Pinpoint the cell where the given text exists, returning its (X, Y) midpoint coordinate. 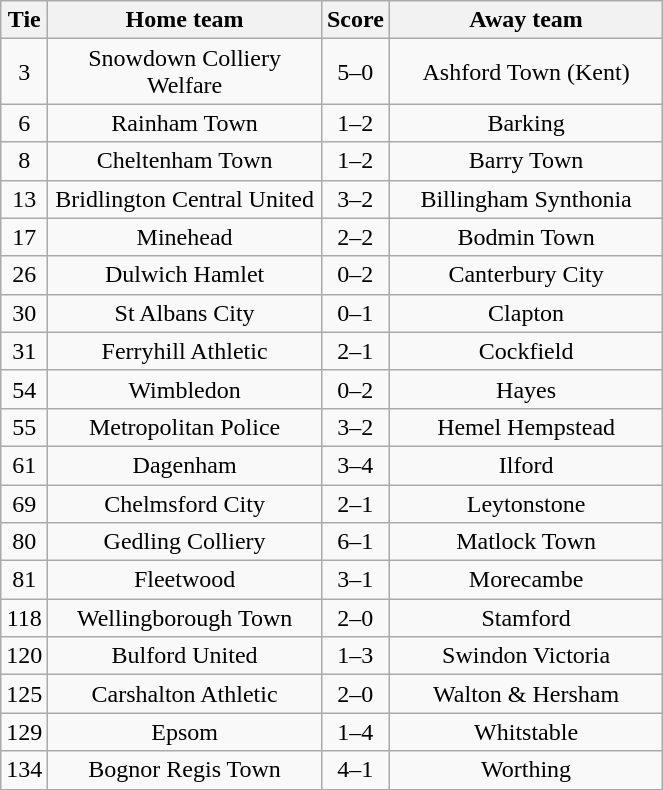
1–4 (355, 732)
Swindon Victoria (526, 656)
Bognor Regis Town (185, 770)
Snowdown Colliery Welfare (185, 72)
125 (24, 694)
Score (355, 20)
Epsom (185, 732)
81 (24, 580)
1–3 (355, 656)
Bulford United (185, 656)
Billingham Synthonia (526, 199)
Home team (185, 20)
0–1 (355, 313)
Ferryhill Athletic (185, 351)
55 (24, 427)
4–1 (355, 770)
Carshalton Athletic (185, 694)
Rainham Town (185, 123)
54 (24, 389)
6–1 (355, 542)
Tie (24, 20)
3 (24, 72)
Hayes (526, 389)
Stamford (526, 618)
Metropolitan Police (185, 427)
Ashford Town (Kent) (526, 72)
69 (24, 503)
134 (24, 770)
129 (24, 732)
13 (24, 199)
31 (24, 351)
Dagenham (185, 465)
Worthing (526, 770)
6 (24, 123)
Walton & Hersham (526, 694)
80 (24, 542)
Fleetwood (185, 580)
Chelmsford City (185, 503)
Away team (526, 20)
8 (24, 161)
3–1 (355, 580)
St Albans City (185, 313)
120 (24, 656)
Barry Town (526, 161)
Gedling Colliery (185, 542)
26 (24, 275)
Bridlington Central United (185, 199)
Wimbledon (185, 389)
Clapton (526, 313)
Ilford (526, 465)
30 (24, 313)
5–0 (355, 72)
61 (24, 465)
Minehead (185, 237)
Dulwich Hamlet (185, 275)
Leytonstone (526, 503)
17 (24, 237)
Bodmin Town (526, 237)
Wellingborough Town (185, 618)
Whitstable (526, 732)
Cockfield (526, 351)
2–2 (355, 237)
3–4 (355, 465)
Canterbury City (526, 275)
Hemel Hempstead (526, 427)
Cheltenham Town (185, 161)
Morecambe (526, 580)
Matlock Town (526, 542)
118 (24, 618)
Barking (526, 123)
